Extract the [X, Y] coordinate from the center of the cell holding the provided text.  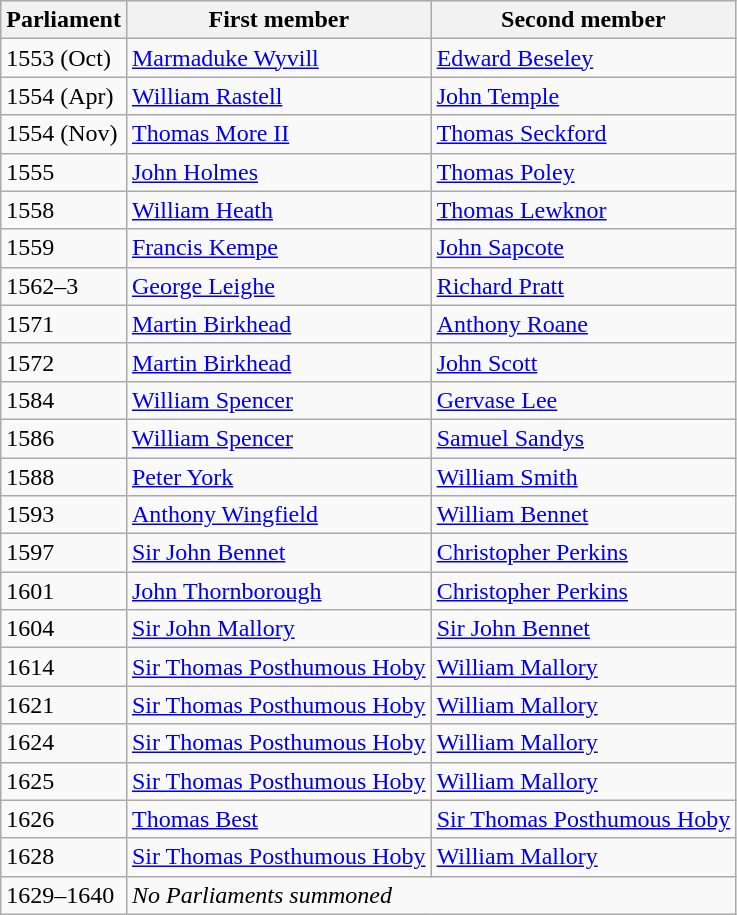
Marmaduke Wyvill [278, 58]
1626 [64, 819]
William Bennet [584, 515]
Peter York [278, 477]
Second member [584, 20]
1558 [64, 210]
1588 [64, 477]
John Thornborough [278, 591]
1572 [64, 362]
1601 [64, 591]
John Scott [584, 362]
1629–1640 [64, 895]
1555 [64, 172]
1553 (Oct) [64, 58]
1584 [64, 400]
First member [278, 20]
John Temple [584, 96]
George Leighe [278, 286]
1614 [64, 667]
1597 [64, 553]
John Sapcote [584, 248]
1628 [64, 857]
Francis Kempe [278, 248]
Anthony Roane [584, 324]
1621 [64, 705]
William Rastell [278, 96]
1625 [64, 781]
Gervase Lee [584, 400]
Thomas Best [278, 819]
1586 [64, 438]
1624 [64, 743]
Edward Beseley [584, 58]
Thomas More II [278, 134]
John Holmes [278, 172]
No Parliaments summoned [430, 895]
William Smith [584, 477]
1604 [64, 629]
Anthony Wingfield [278, 515]
Thomas Lewknor [584, 210]
1554 (Apr) [64, 96]
1559 [64, 248]
Thomas Seckford [584, 134]
Richard Pratt [584, 286]
1593 [64, 515]
1571 [64, 324]
1554 (Nov) [64, 134]
Sir John Mallory [278, 629]
Thomas Poley [584, 172]
Samuel Sandys [584, 438]
William Heath [278, 210]
1562–3 [64, 286]
Parliament [64, 20]
